Search for the cell housing the specified text and yield its (X, Y) center coordinate. 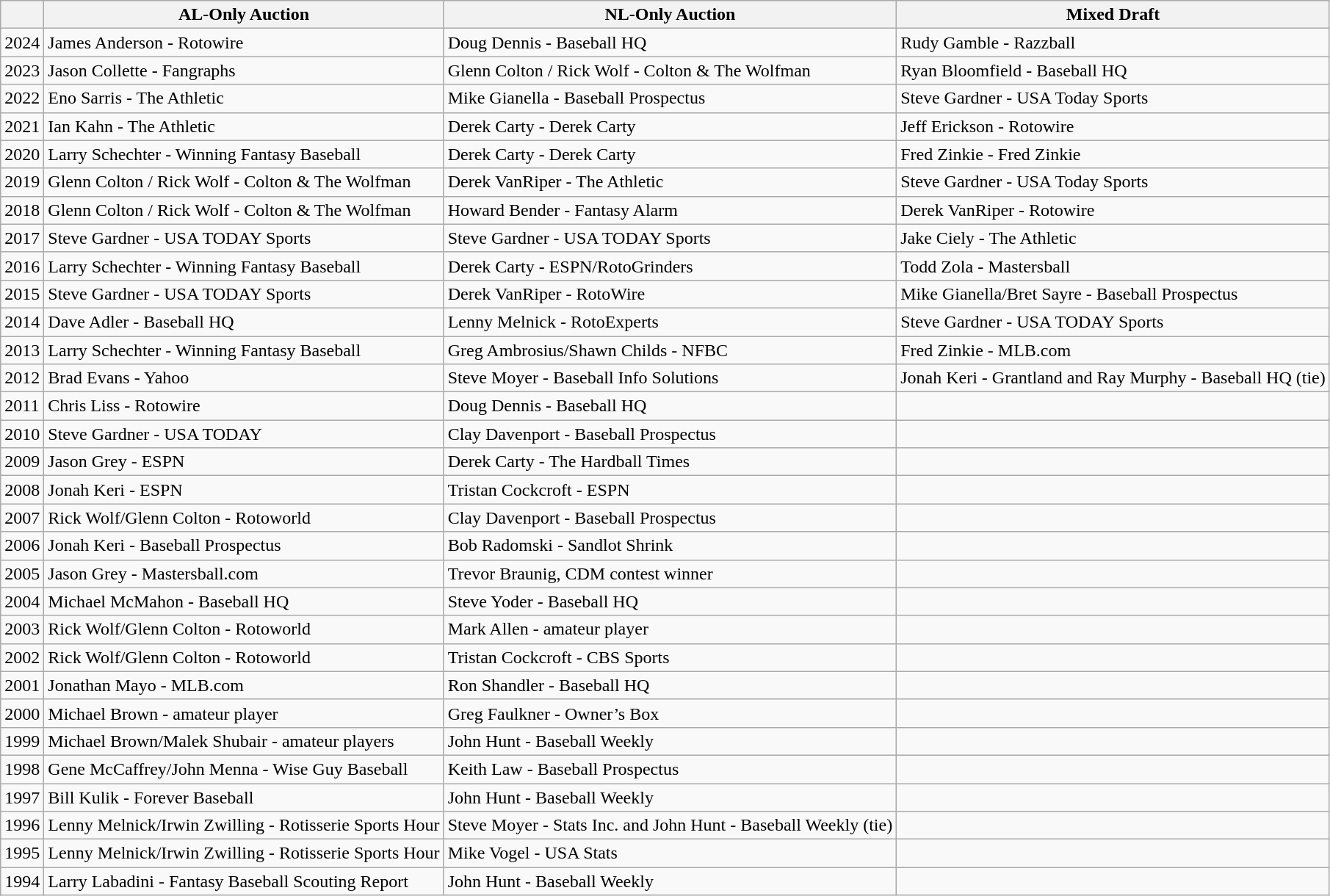
2005 (22, 574)
2010 (22, 434)
Trevor Braunig, CDM contest winner (670, 574)
Derek VanRiper - Rotowire (1113, 210)
Bob Radomski - Sandlot Shrink (670, 546)
2012 (22, 378)
2016 (22, 266)
Mike Vogel - USA Stats (670, 853)
Tristan Cockcroft - ESPN (670, 490)
AL-Only Auction (244, 15)
James Anderson - Rotowire (244, 43)
Ian Kahn - The Athletic (244, 126)
Mike Gianella/Bret Sayre - Baseball Prospectus (1113, 294)
Jason Grey - Mastersball.com (244, 574)
1998 (22, 769)
Mike Gianella - Baseball Prospectus (670, 98)
Jonah Keri - ESPN (244, 490)
Rudy Gamble - Razzball (1113, 43)
2004 (22, 601)
2009 (22, 462)
2013 (22, 350)
Jason Collette - Fangraphs (244, 71)
Steve Moyer - Stats Inc. and John Hunt - Baseball Weekly (tie) (670, 825)
1996 (22, 825)
Dave Adler - Baseball HQ (244, 322)
Derek VanRiper - RotoWire (670, 294)
Howard Bender - Fantasy Alarm (670, 210)
Lenny Melnick - RotoExperts (670, 322)
Gene McCaffrey/John Menna - Wise Guy Baseball (244, 769)
Keith Law - Baseball Prospectus (670, 769)
Ryan Bloomfield - Baseball HQ (1113, 71)
Steve Gardner - USA TODAY (244, 434)
Chris Liss - Rotowire (244, 406)
Steve Moyer - Baseball Info Solutions (670, 378)
2015 (22, 294)
2022 (22, 98)
Tristan Cockcroft - CBS Sports (670, 657)
2023 (22, 71)
Bill Kulik - Forever Baseball (244, 797)
Steve Yoder - Baseball HQ (670, 601)
Ron Shandler - Baseball HQ (670, 685)
2002 (22, 657)
Larry Labadini - Fantasy Baseball Scouting Report (244, 881)
2000 (22, 713)
Jonah Keri - Grantland and Ray Murphy - Baseball HQ (tie) (1113, 378)
2003 (22, 629)
Fred Zinkie - Fred Zinkie (1113, 154)
2006 (22, 546)
2019 (22, 182)
Derek Carty - ESPN/RotoGrinders (670, 266)
Jonathan Mayo - MLB.com (244, 685)
Jeff Erickson - Rotowire (1113, 126)
Michael Brown - amateur player (244, 713)
Jake Ciely - The Athletic (1113, 238)
Derek Carty - The Hardball Times (670, 462)
1994 (22, 881)
Greg Faulkner - Owner’s Box (670, 713)
Todd Zola - Mastersball (1113, 266)
2017 (22, 238)
Fred Zinkie - MLB.com (1113, 350)
Jason Grey - ESPN (244, 462)
Mark Allen - amateur player (670, 629)
Greg Ambrosius/Shawn Childs - NFBC (670, 350)
2024 (22, 43)
Michael Brown/Malek Shubair - amateur players (244, 741)
Mixed Draft (1113, 15)
2001 (22, 685)
2008 (22, 490)
1999 (22, 741)
1997 (22, 797)
2011 (22, 406)
2007 (22, 518)
Brad Evans - Yahoo (244, 378)
2018 (22, 210)
2021 (22, 126)
NL-Only Auction (670, 15)
2020 (22, 154)
Jonah Keri - Baseball Prospectus (244, 546)
Eno Sarris - The Athletic (244, 98)
Michael McMahon - Baseball HQ (244, 601)
Derek VanRiper - The Athletic (670, 182)
1995 (22, 853)
2014 (22, 322)
